Identify which cell holds the provided text, then report its [x, y] central coordinate. 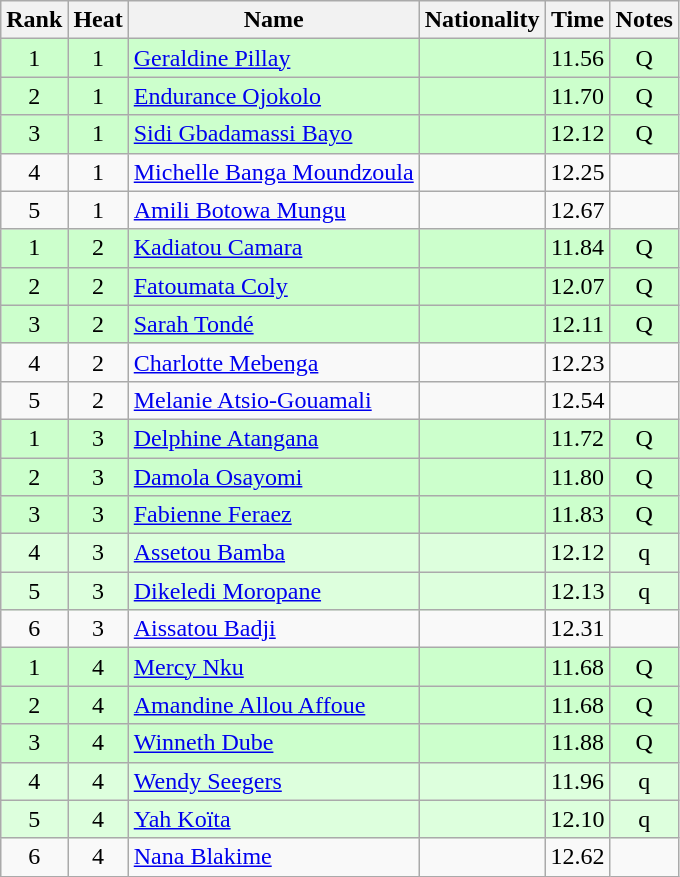
11.88 [578, 743]
Delphine Atangana [274, 438]
Endurance Ojokolo [274, 96]
Notes [644, 20]
11.80 [578, 477]
Michelle Banga Moundzoula [274, 172]
Fatoumata Coly [274, 286]
11.96 [578, 781]
Kadiatou Camara [274, 248]
Assetou Bamba [274, 553]
12.62 [578, 857]
12.25 [578, 172]
Damola Osayomi [274, 477]
Amili Botowa Mungu [274, 210]
11.70 [578, 96]
Mercy Nku [274, 667]
Yah Koïta [274, 819]
11.84 [578, 248]
12.31 [578, 629]
12.54 [578, 400]
Wendy Seegers [274, 781]
12.10 [578, 819]
Melanie Atsio-Gouamali [274, 400]
Geraldine Pillay [274, 58]
12.13 [578, 591]
12.07 [578, 286]
11.72 [578, 438]
Time [578, 20]
Name [274, 20]
Fabienne Feraez [274, 515]
12.67 [578, 210]
Aissatou Badji [274, 629]
Amandine Allou Affoue [274, 705]
Sarah Tondé [274, 324]
Nana Blakime [274, 857]
Charlotte Mebenga [274, 362]
Sidi Gbadamassi Bayo [274, 134]
Dikeledi Moropane [274, 591]
Winneth Dube [274, 743]
Heat [98, 20]
11.56 [578, 58]
11.83 [578, 515]
Nationality [482, 20]
Rank [34, 20]
12.11 [578, 324]
12.23 [578, 362]
